Provide the [X, Y] coordinate of the cell's center where the given text is located.  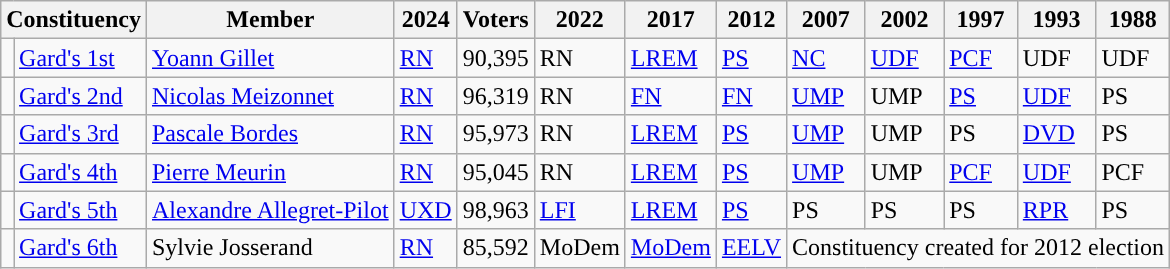
98,963 [496, 210]
RPR [1056, 210]
Gard's 3rd [80, 134]
2017 [670, 20]
1997 [981, 20]
1993 [1056, 20]
Pierre Meurin [270, 172]
2007 [826, 20]
LFI [580, 210]
1988 [1133, 20]
DVD [1056, 134]
85,592 [496, 248]
Yoann Gillet [270, 58]
Pascale Bordes [270, 134]
95,973 [496, 134]
Gard's 2nd [80, 96]
96,319 [496, 96]
Constituency created for 2012 election [978, 248]
2024 [426, 20]
Constituency [74, 20]
90,395 [496, 58]
Gard's 1st [80, 58]
2002 [904, 20]
2012 [751, 20]
95,045 [496, 172]
Alexandre Allegret-Pilot [270, 210]
2022 [580, 20]
Voters [496, 20]
Sylvie Josserand [270, 248]
Gard's 6th [80, 248]
NC [826, 58]
Gard's 5th [80, 210]
Nicolas Meizonnet [270, 96]
EELV [751, 248]
Gard's 4th [80, 172]
Member [270, 20]
UXD [426, 210]
